Detect which cell encompasses the target text, then output its (X, Y) center coordinate. 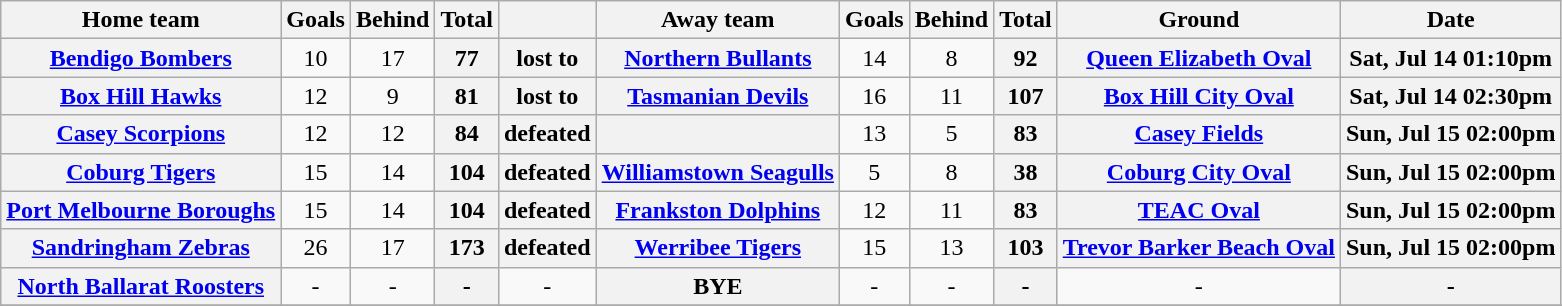
Port Melbourne Boroughs (141, 210)
North Ballarat Roosters (141, 286)
Werribee Tigers (718, 248)
Casey Fields (1198, 134)
103 (1026, 248)
BYE (718, 286)
9 (392, 96)
107 (1026, 96)
Coburg Tigers (141, 172)
92 (1026, 58)
Box Hill Hawks (141, 96)
Bendigo Bombers (141, 58)
Home team (141, 20)
16 (874, 96)
26 (316, 248)
Sandringham Zebras (141, 248)
Williamstown Seagulls (718, 172)
Northern Bullants (718, 58)
Frankston Dolphins (718, 210)
38 (1026, 172)
Away team (718, 20)
81 (467, 96)
Tasmanian Devils (718, 96)
173 (467, 248)
Queen Elizabeth Oval (1198, 58)
84 (467, 134)
Date (1450, 20)
Sat, Jul 14 01:10pm (1450, 58)
Sat, Jul 14 02:30pm (1450, 96)
Ground (1198, 20)
Trevor Barker Beach Oval (1198, 248)
Casey Scorpions (141, 134)
TEAC Oval (1198, 210)
Box Hill City Oval (1198, 96)
77 (467, 58)
10 (316, 58)
Coburg City Oval (1198, 172)
